Provide the [X, Y] coordinate of the cell's center where the given text is located.  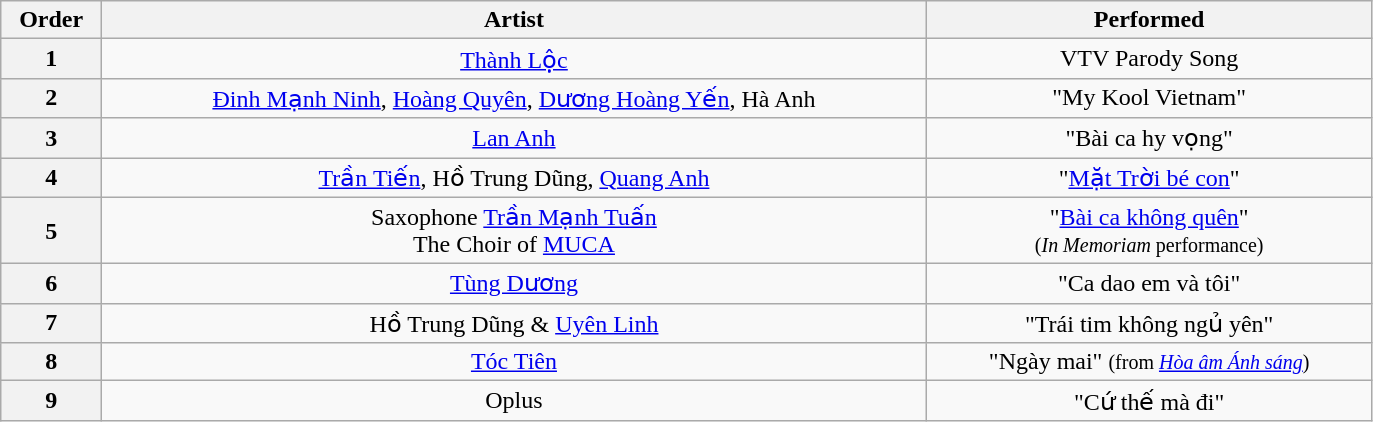
8 [52, 362]
Artist [514, 20]
VTV Parody Song [1149, 59]
7 [52, 323]
Hồ Trung Dũng & Uyên Linh [514, 323]
"Bài ca hy vọng" [1149, 138]
"Cứ thế mà đi" [1149, 401]
Lan Anh [514, 138]
4 [52, 178]
Order [52, 20]
"Trái tim không ngủ yên" [1149, 323]
"My Kool Vietnam" [1149, 98]
3 [52, 138]
"Ca dao em và tôi" [1149, 284]
Performed [1149, 20]
Tóc Tiên [514, 362]
9 [52, 401]
Oplus [514, 401]
1 [52, 59]
5 [52, 230]
6 [52, 284]
"Ngày mai" (from Hòa âm Ánh sáng) [1149, 362]
2 [52, 98]
"Mặt Trời bé con" [1149, 178]
Tùng Dương [514, 284]
"Bài ca không quên" (In Memoriam performance) [1149, 230]
Saxophone Trần Mạnh Tuấn The Choir of MUCA [514, 230]
Thành Lộc [514, 59]
Đinh Mạnh Ninh, Hoàng Quyên, Dương Hoàng Yến, Hà Anh [514, 98]
Trần Tiến, Hồ Trung Dũng, Quang Anh [514, 178]
